Search for the cell housing the specified text and yield its (x, y) center coordinate. 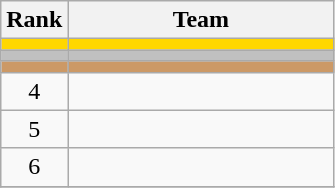
4 (34, 91)
6 (34, 167)
Rank (34, 20)
Team (201, 20)
5 (34, 129)
